Provide the [X, Y] coordinate of the cell's center where the given text is located.  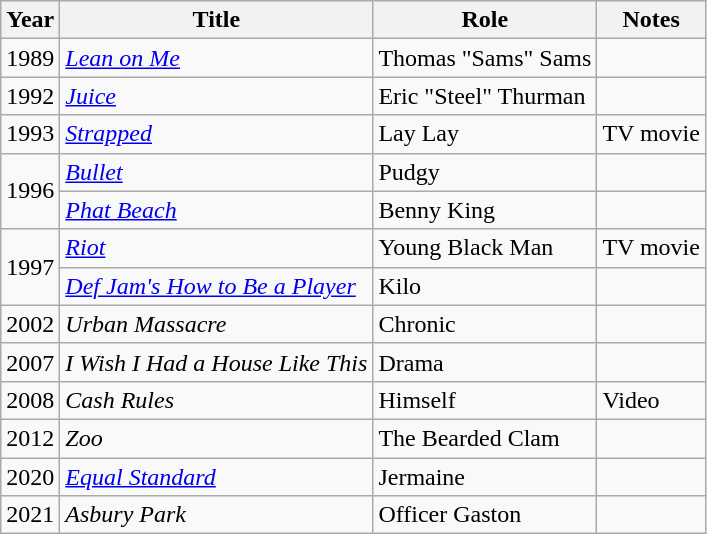
Drama [485, 362]
Year [30, 20]
Strapped [216, 134]
Himself [485, 400]
Video [652, 400]
1996 [30, 191]
Thomas "Sams" Sams [485, 58]
Pudgy [485, 172]
Chronic [485, 324]
1993 [30, 134]
I Wish I Had a House Like This [216, 362]
Zoo [216, 438]
Kilo [485, 286]
Juice [216, 96]
2020 [30, 477]
Def Jam's How to Be a Player [216, 286]
2007 [30, 362]
Officer Gaston [485, 515]
2002 [30, 324]
Lean on Me [216, 58]
Benny King [485, 210]
Notes [652, 20]
Jermaine [485, 477]
1992 [30, 96]
2021 [30, 515]
Cash Rules [216, 400]
Title [216, 20]
2008 [30, 400]
Equal Standard [216, 477]
1989 [30, 58]
The Bearded Clam [485, 438]
Asbury Park [216, 515]
Riot [216, 248]
Bullet [216, 172]
Lay Lay [485, 134]
Phat Beach [216, 210]
Young Black Man [485, 248]
Eric "Steel" Thurman [485, 96]
Role [485, 20]
1997 [30, 267]
2012 [30, 438]
Urban Massacre [216, 324]
